Search for the cell housing the specified text and yield its [x, y] center coordinate. 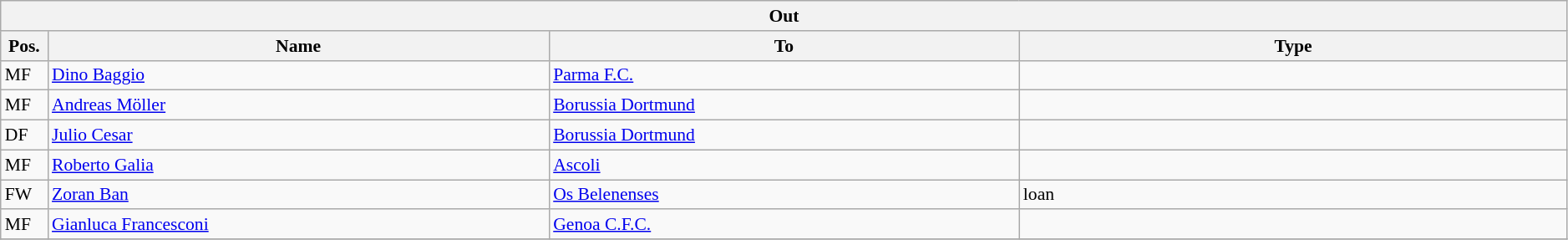
Parma F.C. [784, 75]
Gianluca Francesconi [298, 225]
Zoran Ban [298, 195]
Julio Cesar [298, 135]
DF [24, 135]
Type [1293, 46]
To [784, 46]
Genoa C.F.C. [784, 225]
FW [24, 195]
Name [298, 46]
Ascoli [784, 165]
Roberto Galia [298, 165]
Out [784, 16]
Dino Baggio [298, 75]
Pos. [24, 46]
Andreas Möller [298, 105]
loan [1293, 195]
Os Belenenses [784, 195]
